Scan for the cell matching the given text and deliver its (X, Y) coordinate at center. 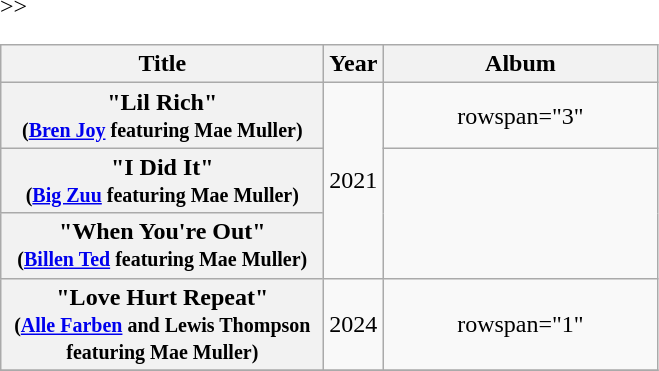
Year (354, 64)
Album (520, 64)
2021 (354, 180)
"Love Hurt Repeat" (Alle Farben and Lewis Thompson featuring Mae Muller) (162, 324)
rowspan="3" (520, 116)
"Lil Rich" (Bren Joy featuring Mae Muller) (162, 116)
Title (162, 64)
"I Did It" (Big Zuu featuring Mae Muller) (162, 180)
"When You're Out" (Billen Ted featuring Mae Muller) (162, 246)
2024 (354, 324)
rowspan="1" (520, 324)
